Detect which cell encompasses the target text, then output its [X, Y] center coordinate. 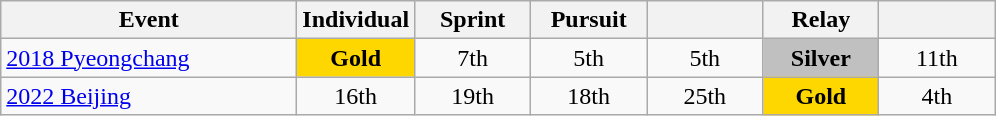
4th [937, 96]
Relay [821, 20]
Silver [821, 58]
7th [473, 58]
25th [705, 96]
16th [356, 96]
Event [149, 20]
18th [589, 96]
Sprint [473, 20]
Individual [356, 20]
11th [937, 58]
19th [473, 96]
2022 Beijing [149, 96]
2018 Pyeongchang [149, 58]
Pursuit [589, 20]
